From the cell containing the given text, extract its center point as [X, Y] coordinate. 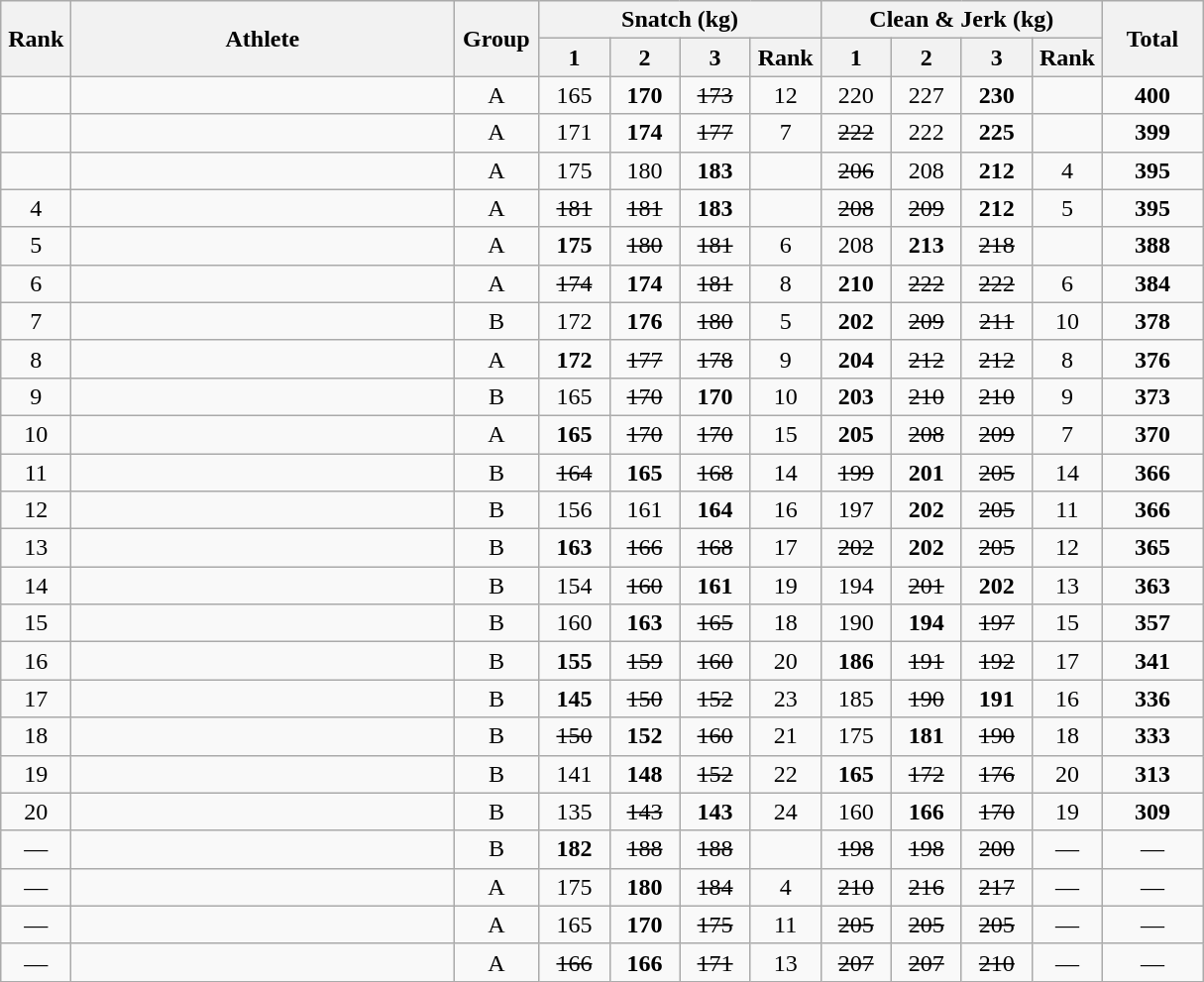
388 [1151, 246]
23 [785, 699]
333 [1151, 736]
200 [997, 849]
173 [715, 95]
148 [644, 774]
363 [1151, 586]
155 [575, 661]
216 [926, 887]
211 [997, 321]
204 [856, 359]
Group [496, 39]
230 [997, 95]
400 [1151, 95]
227 [926, 95]
Snatch (kg) [680, 20]
370 [1151, 434]
218 [997, 246]
341 [1151, 661]
186 [856, 661]
135 [575, 812]
24 [785, 812]
182 [575, 849]
203 [856, 396]
357 [1151, 623]
184 [715, 887]
336 [1151, 699]
213 [926, 246]
Total [1151, 39]
220 [856, 95]
159 [644, 661]
154 [575, 586]
313 [1151, 774]
373 [1151, 396]
Athlete [263, 39]
199 [856, 473]
309 [1151, 812]
21 [785, 736]
185 [856, 699]
141 [575, 774]
178 [715, 359]
156 [575, 510]
384 [1151, 283]
22 [785, 774]
365 [1151, 548]
206 [856, 170]
Clean & Jerk (kg) [961, 20]
145 [575, 699]
217 [997, 887]
378 [1151, 321]
376 [1151, 359]
192 [997, 661]
225 [997, 133]
399 [1151, 133]
